Identify which cell holds the provided text, then report its [x, y] central coordinate. 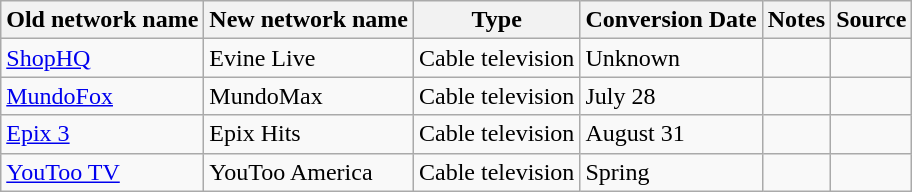
New network name [309, 20]
YouToo TV [102, 172]
MundoMax [309, 96]
Evine Live [309, 58]
ShopHQ [102, 58]
Epix Hits [309, 134]
Conversion Date [671, 20]
MundoFox [102, 96]
Source [872, 20]
YouToo America [309, 172]
Old network name [102, 20]
August 31 [671, 134]
July 28 [671, 96]
Notes [796, 20]
Unknown [671, 58]
Type [497, 20]
Epix 3 [102, 134]
Spring [671, 172]
